Detect which cell encompasses the target text, then output its (X, Y) center coordinate. 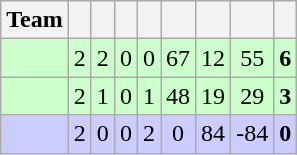
19 (214, 96)
6 (286, 58)
3 (286, 96)
48 (178, 96)
29 (252, 96)
12 (214, 58)
67 (178, 58)
Team (35, 20)
-84 (252, 134)
55 (252, 58)
84 (214, 134)
